Provide the [X, Y] coordinate of the cell's center where the given text is located.  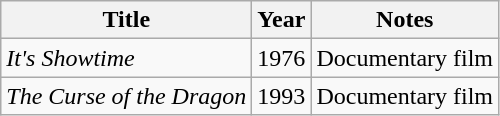
Title [126, 20]
It's Showtime [126, 58]
Notes [405, 20]
1993 [282, 96]
Year [282, 20]
1976 [282, 58]
The Curse of the Dragon [126, 96]
